Provide the [X, Y] coordinate of the cell's center where the given text is located.  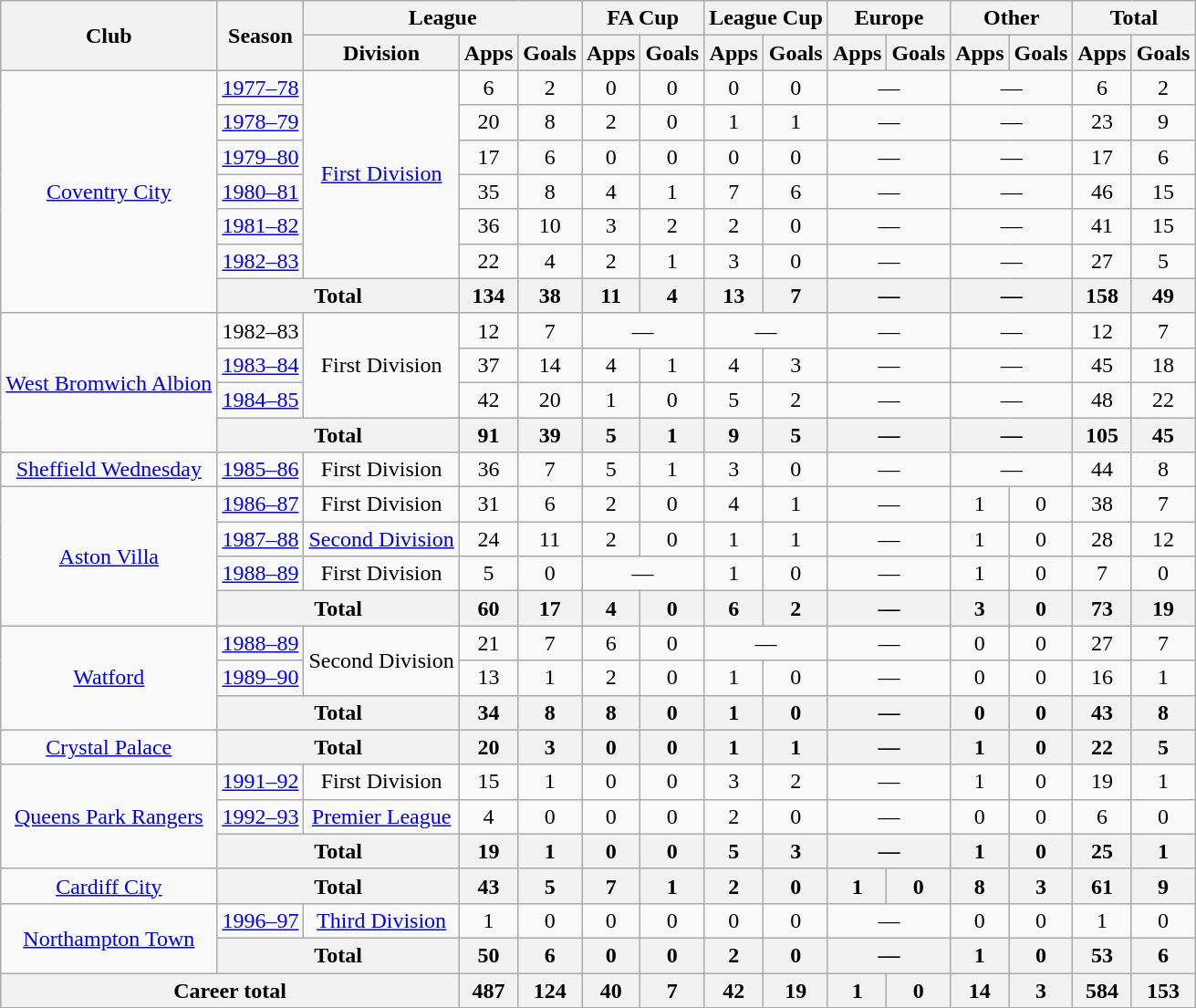
50 [488, 955]
Career total [230, 990]
1992–93 [261, 816]
Season [261, 36]
Cardiff City [109, 886]
Europe [889, 18]
1986–87 [261, 504]
1980–81 [261, 192]
Watford [109, 678]
Division [381, 53]
124 [550, 990]
1991–92 [261, 782]
24 [488, 539]
31 [488, 504]
153 [1163, 990]
41 [1102, 226]
73 [1102, 608]
1977–78 [261, 88]
39 [550, 435]
134 [488, 296]
35 [488, 192]
46 [1102, 192]
1983–84 [261, 365]
53 [1102, 955]
Coventry City [109, 192]
Club [109, 36]
1984–85 [261, 400]
1985–86 [261, 470]
61 [1102, 886]
48 [1102, 400]
1981–82 [261, 226]
1987–88 [261, 539]
21 [488, 643]
91 [488, 435]
Aston Villa [109, 556]
40 [611, 990]
37 [488, 365]
Other [1012, 18]
584 [1102, 990]
Queens Park Rangers [109, 816]
23 [1102, 122]
25 [1102, 851]
1979–80 [261, 157]
Premier League [381, 816]
League Cup [766, 18]
10 [550, 226]
Sheffield Wednesday [109, 470]
158 [1102, 296]
1989–90 [261, 678]
West Bromwich Albion [109, 382]
18 [1163, 365]
Crystal Palace [109, 747]
34 [488, 712]
FA Cup [643, 18]
487 [488, 990]
105 [1102, 435]
28 [1102, 539]
1978–79 [261, 122]
60 [488, 608]
49 [1163, 296]
Third Division [381, 920]
Northampton Town [109, 938]
1996–97 [261, 920]
League [443, 18]
44 [1102, 470]
16 [1102, 678]
